Scan for the cell matching the given text and deliver its (x, y) coordinate at center. 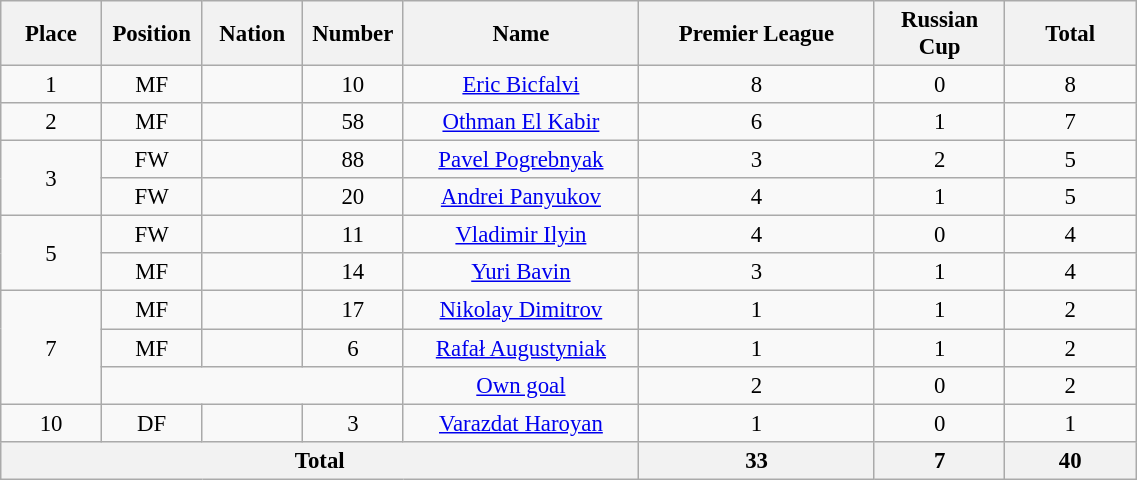
88 (354, 160)
58 (354, 122)
Own goal (521, 385)
Name (521, 34)
Russian Cup (940, 34)
Yuri Bavin (521, 273)
40 (1070, 460)
Andrei Panyukov (521, 197)
DF (152, 423)
14 (354, 273)
Vladimir Ilyin (521, 235)
Nation (252, 34)
Eric Bicfalvi (521, 85)
Place (52, 34)
Position (152, 34)
Rafał Augustyniak (521, 348)
11 (354, 235)
33 (757, 460)
Number (354, 34)
Pavel Pogrebnyak (521, 160)
20 (354, 197)
Varazdat Haroyan (521, 423)
Othman El Kabir (521, 122)
Nikolay Dimitrov (521, 310)
Premier League (757, 34)
17 (354, 310)
